Find where the given text appears and provide that cell's center as [X, Y] coordinate. 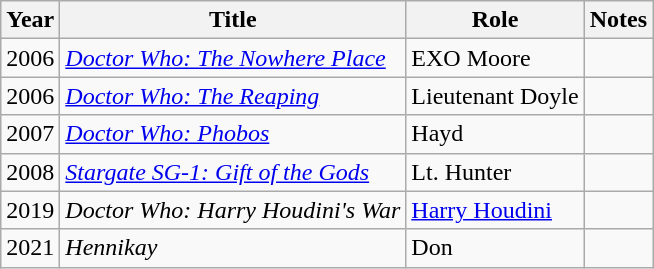
Notes [618, 20]
Year [30, 20]
Stargate SG-1: Gift of the Gods [233, 172]
Doctor Who: The Nowhere Place [233, 58]
Title [233, 20]
Doctor Who: Harry Houdini's War [233, 210]
Hayd [495, 134]
Lt. Hunter [495, 172]
Harry Houdini [495, 210]
EXO Moore [495, 58]
Doctor Who: The Reaping [233, 96]
Role [495, 20]
2021 [30, 248]
2019 [30, 210]
2007 [30, 134]
Lieutenant Doyle [495, 96]
Doctor Who: Phobos [233, 134]
Don [495, 248]
2008 [30, 172]
Hennikay [233, 248]
